Capture the cell that displays the provided text and extract its (x, y) central coordinate. 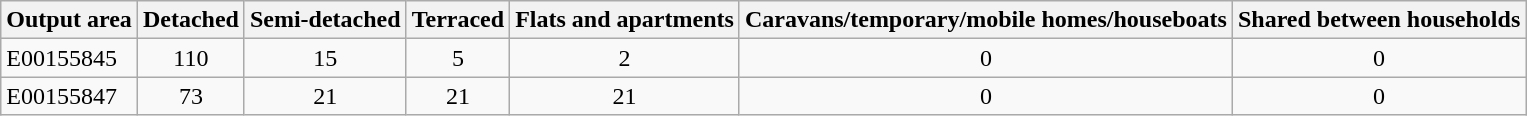
E00155845 (70, 58)
E00155847 (70, 96)
Shared between households (1378, 20)
Output area (70, 20)
15 (325, 58)
Caravans/temporary/mobile homes/houseboats (986, 20)
110 (190, 58)
Flats and apartments (625, 20)
Detached (190, 20)
Terraced (458, 20)
Semi-detached (325, 20)
2 (625, 58)
5 (458, 58)
73 (190, 96)
